Detect which cell encompasses the target text, then output its (X, Y) center coordinate. 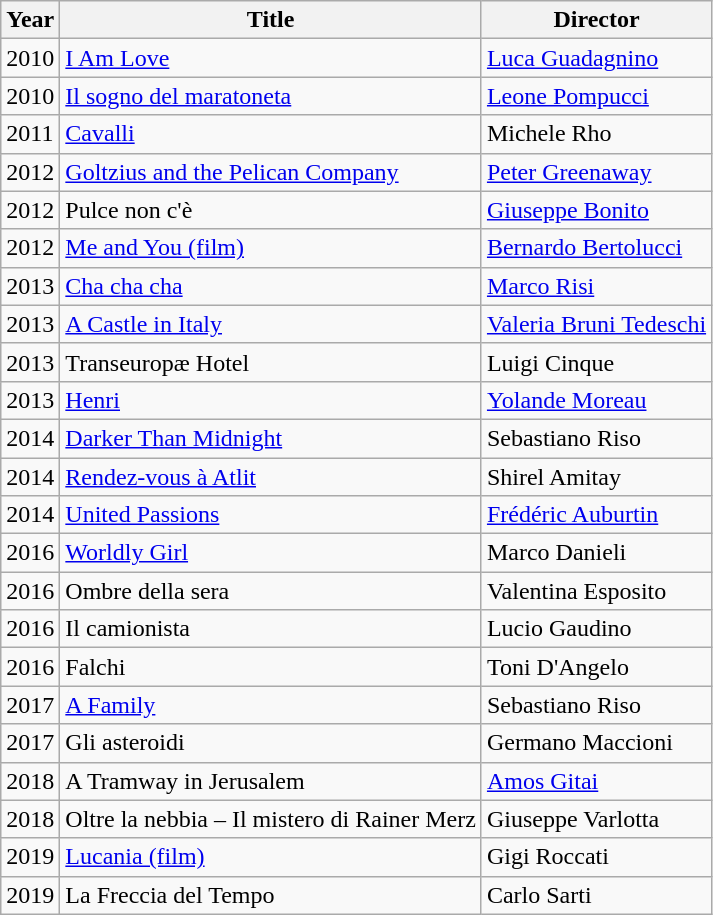
Gigi Roccati (596, 857)
Marco Danieli (596, 553)
Luca Guadagnino (596, 58)
Year (30, 20)
Peter Greenaway (596, 172)
Worldly Girl (271, 553)
Darker Than Midnight (271, 438)
A Tramway in Jerusalem (271, 781)
La Freccia del Tempo (271, 895)
Cha cha cha (271, 286)
Giuseppe Bonito (596, 210)
Transeuropæ Hotel (271, 362)
Bernardo Bertolucci (596, 248)
Rendez-vous à Atlit (271, 477)
Goltzius and the Pelican Company (271, 172)
Me and You (film) (271, 248)
Germano Maccioni (596, 743)
Director (596, 20)
Leone Pompucci (596, 96)
Il camionista (271, 629)
Cavalli (271, 134)
Title (271, 20)
Valentina Esposito (596, 591)
Lucania (film) (271, 857)
Michele Rho (596, 134)
Amos Gitai (596, 781)
I Am Love (271, 58)
Carlo Sarti (596, 895)
A Family (271, 705)
Luigi Cinque (596, 362)
Marco Risi (596, 286)
Toni D'Angelo (596, 667)
Frédéric Auburtin (596, 515)
Shirel Amitay (596, 477)
Lucio Gaudino (596, 629)
A Castle in Italy (271, 324)
Ombre della sera (271, 591)
2011 (30, 134)
Pulce non c'è (271, 210)
Il sogno del maratoneta (271, 96)
United Passions (271, 515)
Yolande Moreau (596, 400)
Valeria Bruni Tedeschi (596, 324)
Henri (271, 400)
Giuseppe Varlotta (596, 819)
Oltre la nebbia – Il mistero di Rainer Merz (271, 819)
Gli asteroidi (271, 743)
Falchi (271, 667)
